Return (x, y) of the center of cell containing provided text 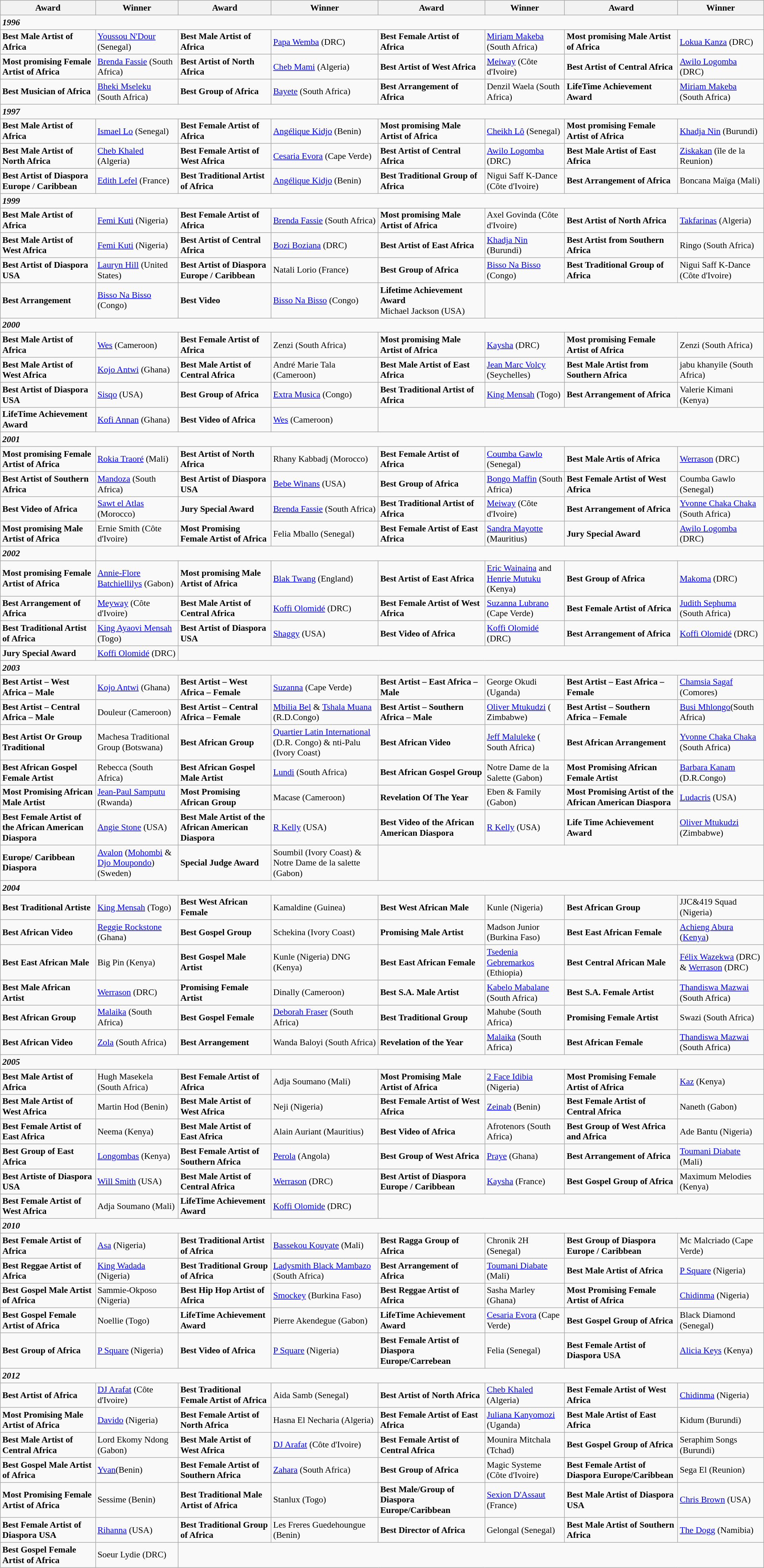
Machesa Traditional Group (Botswana) (137, 742)
Best Gospel Female (225, 1017)
Eric Wainaina and Henrie Mutuku (Kenya) (525, 579)
JJC&419 Squad (Nigeria) (720, 907)
Sandra Mayotte (Mauritius) (525, 534)
Jean Marc Volcy (Seychelles) (525, 370)
Sega El (Reunion) (720, 1470)
Noellie (Togo) (137, 1320)
Denzil Waela (South Africa) (525, 92)
Best Artist – West Africa – Female (225, 687)
Best Artist – West Africa – Male (48, 687)
Sammie-Okposo (Nigeria) (137, 1296)
Sasha Marley (Ghana) (525, 1296)
Notre Dame de la Salette (Gabon) (525, 773)
1999 (382, 201)
Cheikh Lô (Senegal) (525, 131)
Best Video of the African American Diaspora (432, 828)
Cheb Mami (Algeria) (324, 67)
Kidum (Burundi) (720, 1420)
Quartier Latin International (D.R. Congo) & nti-Palu (Ivory Coast) (324, 742)
Best Female Artist of Diaspora Europe/Caribbean (621, 1470)
Takfarinas (Algeria) (720, 220)
Big Pin (Kenya) (137, 962)
Angie Stone (USA) (137, 828)
Bassekou Kouyate (Mali) (324, 1246)
Magic Systeme (Côte d'Ivoire) (525, 1470)
Best Video (225, 301)
Most Promising African Male Artist (48, 797)
Lauryn Hill (United States) (137, 271)
Best African Gospel Female Artist (48, 773)
Best Ragga Group of Africa (432, 1246)
King Ayaovi Mensah (Togo) (137, 633)
Suzanna (Cape Verde) (324, 687)
Best Male Artis of Africa (621, 459)
Best Male Artist of North Africa (48, 156)
Meyway (Côte d'Ivoire) (137, 609)
Achieng Abura (Kenya) (720, 932)
Ziskakan (île de la Reunion) (720, 156)
Ade Bantu (Nigeria) (720, 1132)
Felia Mballo (Senegal) (324, 534)
Suzanna Lubrano (Cape Verde) (525, 609)
Jeff Maluleke ( South Africa) (525, 742)
Best West African Female (225, 907)
Boncana Maïga (Mali) (720, 181)
Alicia Keys (Kenya) (720, 1350)
Best Musician of Africa (48, 92)
Oliver Mtukudzi (Zimbabwe) (720, 828)
Praye (Ghana) (525, 1156)
Best African Female (621, 1042)
Lundi (South Africa) (324, 773)
Best Group of West Africa and Africa (621, 1132)
Best S.A. Male Artist (432, 993)
Busi Mhlongo(South Africa) (720, 712)
Aida Samb (Senegal) (324, 1395)
Rebecca (South Africa) (137, 773)
Kunle (Nigeria) (525, 907)
Les Freres Guedehoungue (Benin) (324, 1531)
Felia (Senegal) (525, 1350)
Lifetime Achievement AwardMichael Jackson (USA) (432, 301)
Mc Malcriado (Cape Verde) (720, 1246)
Hasna El Necharia (Algeria) (324, 1420)
Stanlux (Togo) (324, 1500)
Extra Musica (Congo) (324, 394)
Valerie Kimani (Kenya) (720, 394)
Kabelo Mabalane (South Africa) (525, 993)
Most Promising African Group (225, 797)
Best Male African Artist (48, 993)
Yvan(Benin) (137, 1470)
Revelation Of The Year (432, 797)
Chamsia Sagaf (Comores) (720, 687)
Best Traditional Female Artist of Africa (225, 1395)
2005 (382, 1062)
2 Face Idibia (Nigeria) (525, 1081)
Lokua Kanza (DRC) (720, 42)
Best Male Artist from Southern Africa (621, 370)
Youssou N'Dour (Senegal) (137, 42)
Wanda Baloyi (South Africa) (324, 1042)
Mahube (South Africa) (525, 1017)
Mbilia Bel & Tshala Muana (R.D.Congo) (324, 712)
Sexion D'Assaut (France) (525, 1500)
Reggie Rockstone (Ghana) (137, 932)
Best Artist – Central Africa – Female (225, 712)
Longombas (Kenya) (137, 1156)
Eben & Family (Gabon) (525, 797)
André Marie Tala (Cameroon) (324, 370)
Zola (South Africa) (137, 1042)
Best Female Artist of North Africa (225, 1420)
Soumbil (Ivory Coast) & Notre Dame de la salette (Gabon) (324, 863)
Félix Wazekwa (DRC) & Werrason (DRC) (720, 962)
Best African Arrangement (621, 742)
Swazi (South Africa) (720, 1017)
2012 (382, 1376)
Juliana Kanyomozi (Uganda) (525, 1420)
Bebe Winans (USA) (324, 484)
Best Artist of Africa (48, 1395)
Davido (Nigeria) (137, 1420)
Bozi Boziana (DRC) (324, 245)
2002 (48, 554)
Bayete (South Africa) (324, 92)
Promising Male Artist (432, 932)
Alain Auriant (Mauritius) (324, 1132)
Lord Ekomy Ndong (Gabon) (137, 1445)
Best Artist Or Group Traditional (48, 742)
Papa Wemba (DRC) (324, 42)
Judith Sephuma (South Africa) (720, 609)
Best Male Artist of Southern Africa (621, 1531)
Chronik 2H (Senegal) (525, 1246)
Best Female Artist of Diaspora Europe/Carrebean (432, 1350)
Kaysha (DRC) (525, 345)
2003 (382, 668)
2010 (382, 1226)
George Okudi (Uganda) (525, 687)
Sisqo (USA) (137, 394)
Douleur (Cameroon) (137, 712)
2000 (382, 325)
Rokia Traoré (Mali) (137, 459)
Bongo Maffin (South Africa) (525, 484)
Tsedenia Gebremarkos (Ethiopia) (525, 962)
Best Gospel Male Artist (225, 962)
Gelongal (Senegal) (525, 1531)
Best Female Artist of the African American Diaspora (48, 828)
Neema (Kenya) (137, 1132)
Kamaldine (Guinea) (324, 907)
Mounira Mitchala (Tchad) (525, 1445)
Life Time Achievement Award (621, 828)
Deborah Fraser (South Africa) (324, 1017)
Edith Lefel (France) (137, 181)
Black Diamond (Senegal) (720, 1320)
Revelation of the Year (432, 1042)
Best Male Artist of Diaspora USA (621, 1500)
Best Artist – East Africa – Male (432, 687)
Best Group of Diaspora Europe / Caribbean (621, 1246)
Perola (Angola) (324, 1156)
Oliver Mtukudzi ( Zimbabwe) (525, 712)
Pierre Akendegue (Gabon) (324, 1320)
Best Gospel Group (225, 932)
Kaz (Kenya) (720, 1081)
Afrotenors (South Africa) (525, 1132)
Kunle (Nigeria) DNG (Kenya) (324, 962)
Makoma (DRC) (720, 579)
Will Smith (USA) (137, 1182)
Best West African Male (432, 907)
King Wadada (Nigeria) (137, 1271)
Macase (Cameroon) (324, 797)
Best Artist of West Africa (432, 67)
Barbara Kanam (D.R.Congo) (720, 773)
Best Artist from Southern Africa (621, 245)
Zeinab (Benin) (525, 1107)
Best Central African Male (621, 962)
Naneth (Gabon) (720, 1107)
Best Artist of Southern Africa (48, 484)
Shaggy (USA) (324, 633)
Sawt el Atlas (Morocco) (137, 509)
Best Artiste of Diaspora USA (48, 1182)
Best Group of East Africa (48, 1156)
Neji (Nigeria) (324, 1107)
Best Director of Africa (432, 1531)
Ringo (South Africa) (720, 245)
Annie-Flore Batchiellilys (Gabon) (137, 579)
Ludacris (USA) (720, 797)
Best Male Artist of the African American Diaspora (225, 828)
Best Artist – Southern Africa – Male (432, 712)
Maximum Melodies (Kenya) (720, 1182)
Rihanna (USA) (137, 1531)
Avalon (Mohombi & Djo Moupondo) (Sweden) (137, 863)
Kofi Annan (Ghana) (137, 420)
Best African Gospel Male Artist (225, 773)
Madson Junior (Burkina Faso) (525, 932)
Best Artist – Southern Africa – Female (621, 712)
Koffi Olomide (DRC) (324, 1206)
jabu khanyile (South Africa) (720, 370)
Best Male/Group of Diaspora Europe/Caribbean (432, 1500)
Sessime (Benin) (137, 1500)
The Dogg (Namibia) (720, 1531)
1997 (382, 112)
Best Traditional Group (432, 1017)
Special Judge Award (225, 863)
Most Promising Artist of the African American Diaspora (621, 797)
Best Traditional Male Artist of Africa (225, 1500)
Ismael Lo (Senegal) (137, 131)
2001 (382, 440)
Schekina (Ivory Coast) (324, 932)
Natali Lorio (France) (324, 271)
Rhany Kabbadj (Morocco) (324, 459)
Best Hip Hop Artist of Africa (225, 1296)
Best East African Male (48, 962)
Best Group of West Africa (432, 1156)
Best Artist – Central Africa – Male (48, 712)
Kaysha (France) (525, 1182)
Most Promising African Female Artist (621, 773)
Seraphim Songs (Burundi) (720, 1445)
Zahara (South Africa) (324, 1470)
1996 (382, 22)
Martin Hod (Benin) (137, 1107)
Axel Govinda (Côte d'Ivoire) (525, 220)
Best Traditional Artiste (48, 907)
Soeur Lydie (DRC) (137, 1555)
Blak Twang (England) (324, 579)
Hugh Masekela (South Africa) (137, 1081)
Asa (Nigeria) (137, 1246)
Jean-Paul Samputu (Rwanda) (137, 797)
Best S.A. Female Artist (621, 993)
Ernie Smith (Côte d'Ivoire) (137, 534)
Ladysmith Black Mambazo (South Africa) (324, 1271)
Chris Brown (USA) (720, 1500)
Dinally (Cameroon) (324, 993)
Best African Gospel Group (432, 773)
Mandoza (South Africa) (137, 484)
2004 (382, 888)
Bheki Mseleku (South Africa) (137, 92)
Smockey (Burkina Faso) (324, 1296)
Best Artist – East Africa – Female (621, 687)
Europe/ Caribbean Diaspora (48, 863)
